Search for the cell housing the specified text and yield its [x, y] center coordinate. 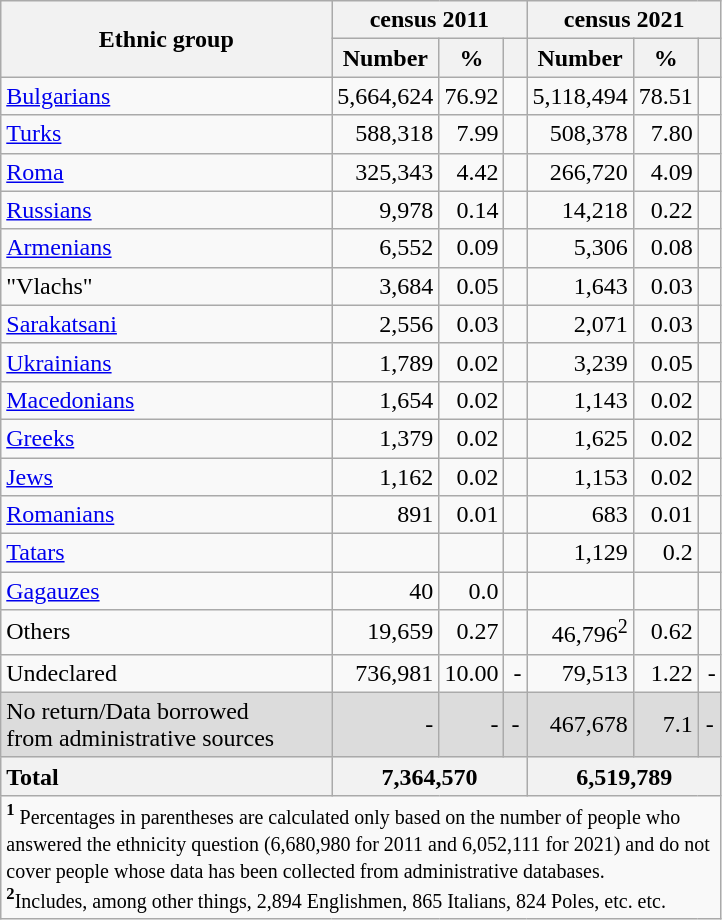
1.22 [666, 673]
0.08 [666, 248]
Undeclared [166, 673]
Romanians [166, 515]
1,153 [580, 477]
588,318 [386, 134]
7.99 [472, 134]
5,306 [580, 248]
1,654 [386, 400]
1,129 [580, 553]
2,556 [386, 324]
78.51 [666, 96]
683 [580, 515]
Macedonians [166, 400]
census 2011 [430, 20]
1,643 [580, 286]
40 [386, 591]
508,378 [580, 134]
0.22 [666, 210]
0.0 [472, 591]
Others [166, 632]
7.80 [666, 134]
Ethnic group [166, 39]
1,789 [386, 362]
"Vlachs" [166, 286]
5,664,624 [386, 96]
19,659 [386, 632]
467,678 [580, 724]
6,552 [386, 248]
Greeks [166, 438]
266,720 [580, 172]
2,071 [580, 324]
Jews [166, 477]
0.62 [666, 632]
1,143 [580, 400]
0.09 [472, 248]
7,364,570 [430, 776]
46,7962 [580, 632]
0.2 [666, 553]
Armenians [166, 248]
891 [386, 515]
Sarakatsani [166, 324]
325,343 [386, 172]
Gagauzes [166, 591]
79,513 [580, 673]
736,981 [386, 673]
1,162 [386, 477]
10.00 [472, 673]
0.14 [472, 210]
6,519,789 [624, 776]
76.92 [472, 96]
4.09 [666, 172]
1,379 [386, 438]
1,625 [580, 438]
Bulgarians [166, 96]
Tatars [166, 553]
7.1 [666, 724]
0.27 [472, 632]
Roma [166, 172]
Total [166, 776]
Turks [166, 134]
5,118,494 [580, 96]
Ukrainians [166, 362]
3,239 [580, 362]
9,978 [386, 210]
census 2021 [624, 20]
Russians [166, 210]
3,684 [386, 286]
4.42 [472, 172]
No return/Data borrowedfrom administrative sources [166, 724]
14,218 [580, 210]
